Identify which cell holds the provided text, then report its [x, y] central coordinate. 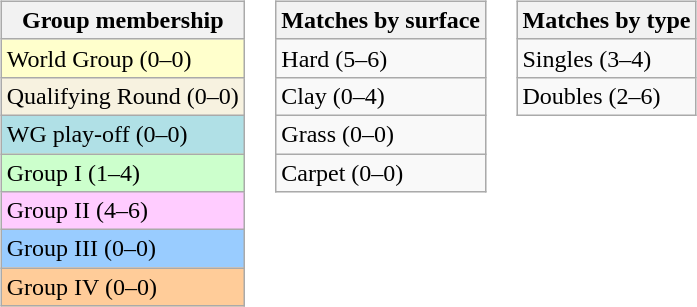
Matches by type [606, 20]
Singles (3–4) [606, 58]
World Group (0–0) [122, 58]
Clay (0–4) [381, 96]
Group II (4–6) [122, 211]
Carpet (0–0) [381, 173]
Group membership [122, 20]
Qualifying Round (0–0) [122, 96]
Matches by surface [381, 20]
Group IV (0–0) [122, 287]
Doubles (2–6) [606, 96]
Grass (0–0) [381, 134]
Hard (5–6) [381, 58]
Group I (1–4) [122, 173]
Group III (0–0) [122, 249]
WG play-off (0–0) [122, 134]
